Find where the given text appears and provide that cell's center as (x, y) coordinate. 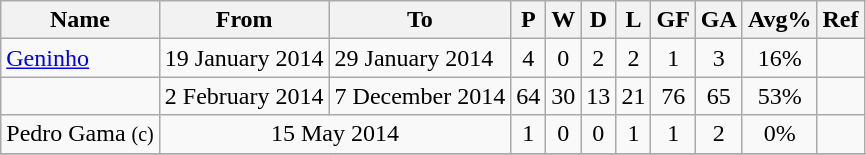
3 (718, 58)
GA (718, 20)
76 (673, 96)
D (598, 20)
To (420, 20)
2 February 2014 (244, 96)
53% (780, 96)
21 (634, 96)
4 (528, 58)
16% (780, 58)
Geninho (80, 58)
From (244, 20)
15 May 2014 (334, 134)
64 (528, 96)
L (634, 20)
19 January 2014 (244, 58)
GF (673, 20)
P (528, 20)
0% (780, 134)
Avg% (780, 20)
30 (564, 96)
13 (598, 96)
Pedro Gama (c) (80, 134)
7 December 2014 (420, 96)
Ref (840, 20)
Name (80, 20)
W (564, 20)
29 January 2014 (420, 58)
65 (718, 96)
